Return (x, y) of the center of cell containing provided text 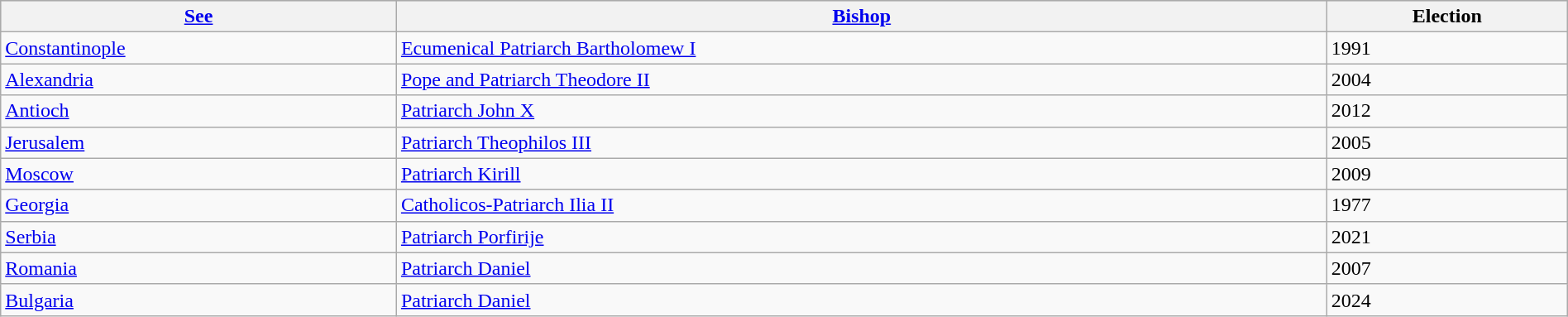
2009 (1447, 174)
2024 (1447, 300)
See (198, 17)
Patriarch Kirill (862, 174)
2012 (1447, 111)
Moscow (198, 174)
Georgia (198, 205)
2021 (1447, 237)
Serbia (198, 237)
Jerusalem (198, 142)
Ecumenical Patriarch Bartholomew I (862, 48)
Bishop (862, 17)
2004 (1447, 79)
1991 (1447, 48)
Patriarch Theophilos III (862, 142)
Patriarch John X (862, 111)
Antioch (198, 111)
Constantinople (198, 48)
Catholicos-Patriarch Ilia II (862, 205)
Election (1447, 17)
Patriarch Porfirije (862, 237)
2005 (1447, 142)
Bulgaria (198, 300)
Pope and Patriarch Theodore II (862, 79)
Alexandria (198, 79)
2007 (1447, 268)
1977 (1447, 205)
Romania (198, 268)
